Return [x, y] of the center of cell containing provided text 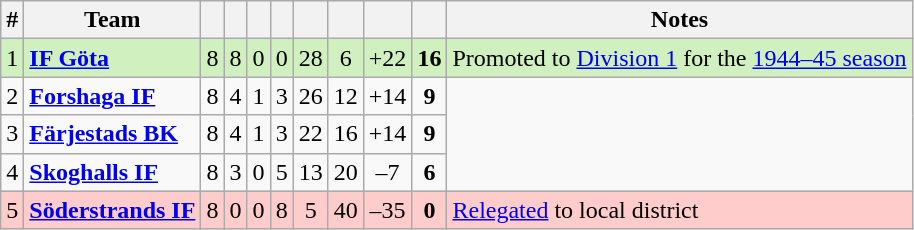
26 [310, 96]
+22 [388, 58]
28 [310, 58]
20 [346, 172]
2 [12, 96]
12 [346, 96]
Promoted to Division 1 for the 1944–45 season [680, 58]
Relegated to local district [680, 210]
Notes [680, 20]
40 [346, 210]
IF Göta [112, 58]
# [12, 20]
Färjestads BK [112, 134]
–35 [388, 210]
–7 [388, 172]
Söderstrands IF [112, 210]
Skoghalls IF [112, 172]
Team [112, 20]
13 [310, 172]
Forshaga IF [112, 96]
22 [310, 134]
